Return the [X, Y] coordinate for the center point of the cell that contains the specified text.  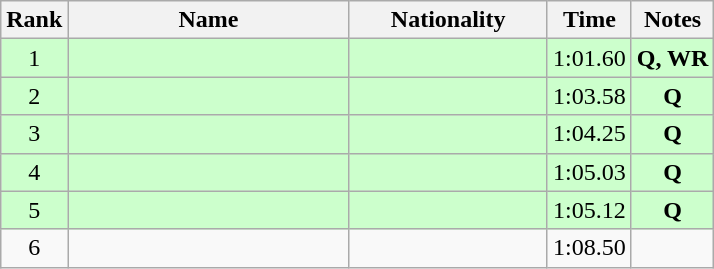
6 [34, 248]
3 [34, 134]
1 [34, 58]
4 [34, 172]
1:01.60 [589, 58]
1:03.58 [589, 96]
Time [589, 20]
Name [208, 20]
Q, WR [672, 58]
1:08.50 [589, 248]
1:05.12 [589, 210]
5 [34, 210]
Notes [672, 20]
1:04.25 [589, 134]
1:05.03 [589, 172]
Rank [34, 20]
2 [34, 96]
Nationality [448, 20]
